Locate the cell with the specified text and output its (x, y) center coordinate. 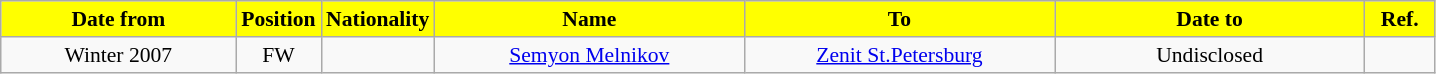
Date to (1210, 19)
Name (589, 19)
Date from (118, 19)
To (899, 19)
Undisclosed (1210, 55)
Winter 2007 (118, 55)
Nationality (378, 19)
Position (278, 19)
Ref. (1400, 19)
Zenit St.Petersburg (899, 55)
Semyon Melnikov (589, 55)
FW (278, 55)
